Identify which cell holds the provided text, then report its [X, Y] central coordinate. 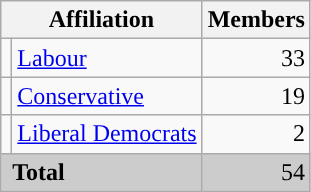
Affiliation [102, 20]
Labour [107, 58]
Members [256, 20]
2 [256, 134]
33 [256, 58]
Conservative [107, 96]
54 [256, 172]
19 [256, 96]
Total [102, 172]
Liberal Democrats [107, 134]
